Scan for the cell matching the given text and deliver its (x, y) coordinate at center. 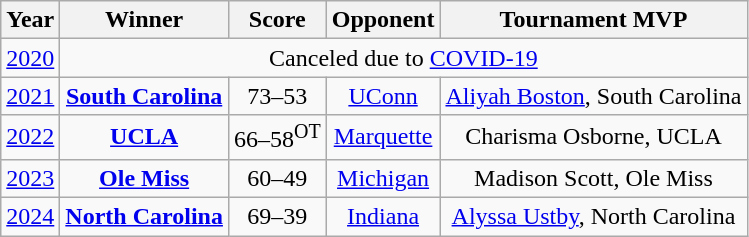
Score (277, 20)
66–58OT (277, 138)
2022 (30, 138)
69–39 (277, 217)
Aliyah Boston, South Carolina (594, 96)
73–53 (277, 96)
Winner (144, 20)
2023 (30, 178)
60–49 (277, 178)
2021 (30, 96)
Marquette (383, 138)
Charisma Osborne, UCLA (594, 138)
2020 (30, 58)
Ole Miss (144, 178)
Opponent (383, 20)
Indiana (383, 217)
North Carolina (144, 217)
UCLA (144, 138)
Year (30, 20)
Michigan (383, 178)
South Carolina (144, 96)
Alyssa Ustby, North Carolina (594, 217)
Canceled due to COVID-19 (404, 58)
2024 (30, 217)
Madison Scott, Ole Miss (594, 178)
Tournament MVP (594, 20)
UConn (383, 96)
